Detect which cell encompasses the target text, then output its (x, y) center coordinate. 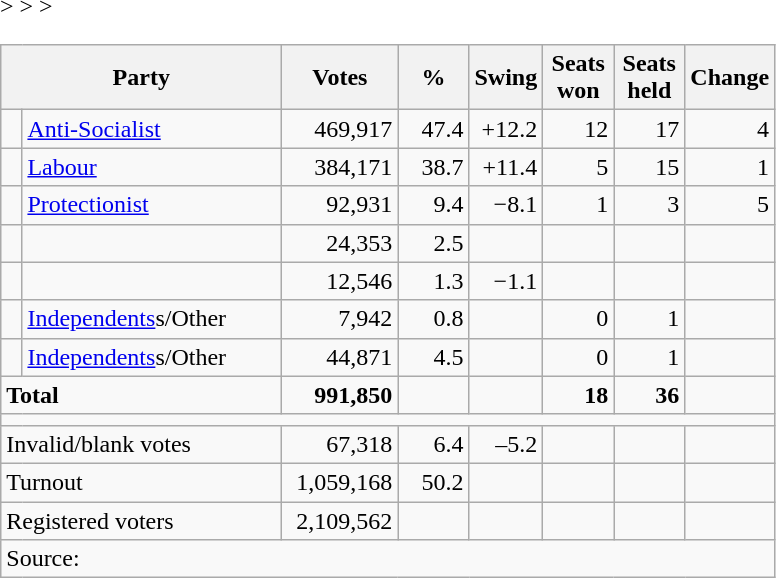
–5.2 (506, 444)
Turnout (142, 482)
12 (578, 129)
44,871 (340, 357)
Seats won (578, 78)
2,109,562 (340, 521)
1,059,168 (340, 482)
Anti-Socialist (152, 129)
4.5 (434, 357)
Seats held (650, 78)
18 (578, 395)
15 (650, 167)
Invalid/blank votes (142, 444)
50.2 (434, 482)
92,931 (340, 205)
% (434, 78)
Party (142, 78)
384,171 (340, 167)
+11.4 (506, 167)
1.3 (434, 281)
4 (730, 129)
Protectionist (152, 205)
Swing (506, 78)
24,353 (340, 243)
38.7 (434, 167)
−8.1 (506, 205)
17 (650, 129)
2.5 (434, 243)
+12.2 (506, 129)
Registered voters (142, 521)
36 (650, 395)
9.4 (434, 205)
47.4 (434, 129)
0.8 (434, 319)
Votes (340, 78)
−1.1 (506, 281)
12,546 (340, 281)
6.4 (434, 444)
469,917 (340, 129)
991,850 (340, 395)
7,942 (340, 319)
Change (730, 78)
Labour (152, 167)
Source: (388, 559)
Total (142, 395)
67,318 (340, 444)
3 (650, 205)
